Return the (X, Y) coordinate for the center point of the cell that contains the specified text.  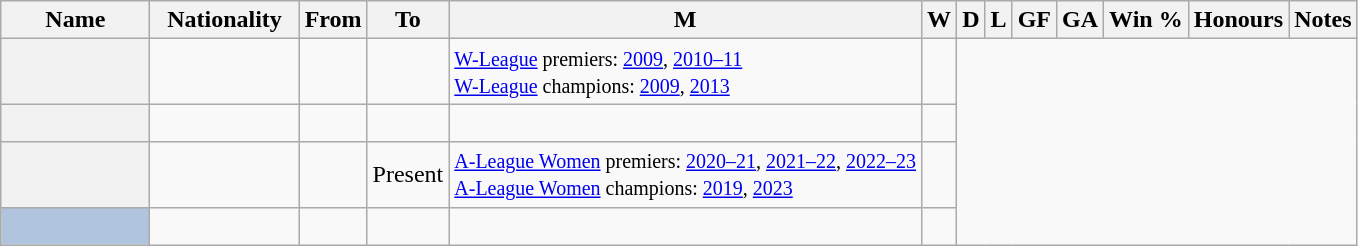
W-League premiers: 2009, 2010–11 W-League champions: 2009, 2013 (686, 72)
Win % (1146, 20)
Name (76, 20)
GA (1080, 20)
A-League Women premiers: 2020–21, 2021–22, 2022–23 A-League Women champions: 2019, 2023 (686, 174)
M (686, 20)
L (998, 20)
W (940, 20)
Present (408, 174)
Honours (1238, 20)
Nationality (224, 20)
D (971, 20)
GF (1034, 20)
From (333, 20)
Notes (1323, 20)
To (408, 20)
